Locate the cell with the specified text and output its [X, Y] center coordinate. 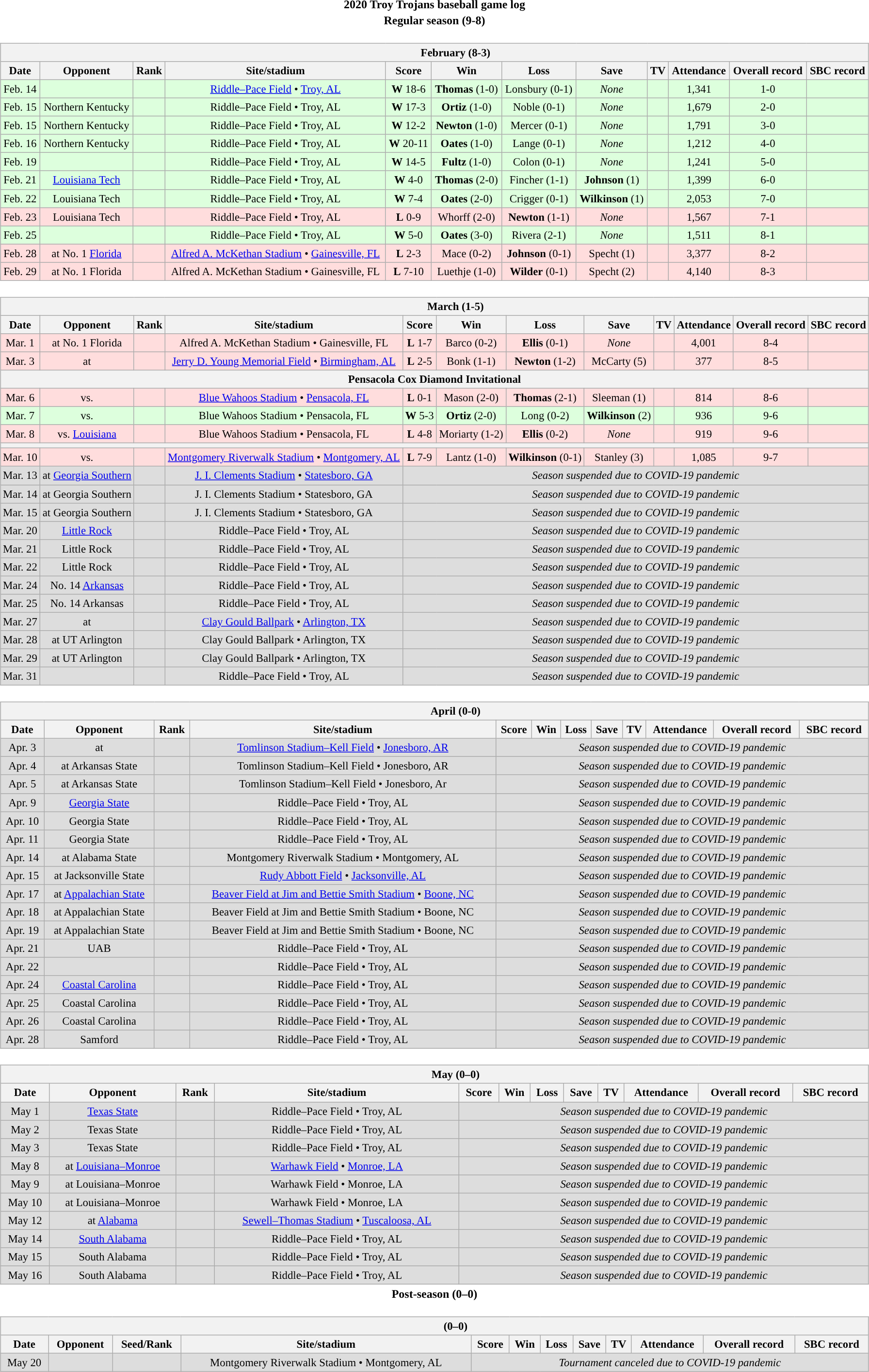
Apr. 9 [22, 802]
at Jacksonville State [99, 875]
Jerry D. Young Memorial Field • Birmingham, AL [284, 361]
Whorff (2-0) [467, 217]
May 14 [25, 1239]
May 10 [25, 1202]
Ellis (0-1) [545, 343]
Oates (2-0) [467, 198]
1,791 [699, 126]
814 [704, 397]
1,241 [699, 162]
Apr. 14 [22, 857]
vs. Louisiana [87, 434]
6-0 [768, 180]
8-6 [771, 397]
Luethje (1-0) [467, 271]
1,567 [699, 217]
Thomas (2-1) [545, 397]
Mar. 28 [20, 640]
Sleeman (1) [619, 397]
Apr. 22 [22, 966]
919 [704, 434]
3,377 [699, 253]
1,212 [699, 144]
8-3 [768, 271]
Thomas (1-0) [467, 89]
(0–0) [434, 1326]
Mar. 8 [20, 434]
Ortiz (2-0) [471, 416]
Mar. 13 [20, 475]
Mar. 6 [20, 397]
Sewell–Thomas Stadium • Tuscaloosa, AL [337, 1221]
May (0–0) [434, 1075]
4,140 [699, 271]
McCarty (5) [619, 361]
February (8-3) [434, 52]
May 8 [25, 1166]
Oates (1-0) [467, 144]
May 15 [25, 1257]
Wilder (0-1) [539, 271]
Wilkinson (1) [612, 198]
Samford [99, 1040]
Tomlinson Stadium–Kell Field • Jonesboro, Ar [342, 784]
Lonsbury (0-1) [539, 89]
UAB [99, 948]
W 17-3 [408, 107]
2,053 [699, 198]
Apr. 4 [22, 766]
L 1-7 [419, 343]
Feb. 25 [20, 235]
L 4-8 [419, 434]
Apr. 24 [22, 985]
Bonk (1-1) [471, 361]
Long (0-2) [545, 416]
Feb. 19 [20, 162]
9-7 [771, 457]
L 7-10 [408, 271]
Apr. 15 [22, 875]
May 2 [25, 1129]
936 [704, 416]
Fincher (1-1) [539, 180]
1,085 [704, 457]
Apr. 21 [22, 948]
Apr. 10 [22, 821]
1,679 [699, 107]
Mar. 27 [20, 621]
May 16 [25, 1275]
May 3 [25, 1147]
Mar. 10 [20, 457]
Mar. 21 [20, 549]
at Alabama State [99, 857]
Mar. 3 [20, 361]
L 2-3 [408, 253]
Apr. 5 [22, 784]
Ortiz (1-0) [467, 107]
Barco (0-2) [471, 343]
3-0 [768, 126]
W 4-0 [408, 180]
Mar. 29 [20, 658]
4-0 [768, 144]
Lantz (1-0) [471, 457]
Mar. 25 [20, 604]
Mercer (0-1) [539, 126]
Mar. 20 [20, 530]
Feb. 23 [20, 217]
W 12-2 [408, 126]
May 1 [25, 1111]
Newton (1-2) [545, 361]
8-4 [771, 343]
Mason (2-0) [471, 397]
Feb. 22 [20, 198]
1,399 [699, 180]
8-2 [768, 253]
Mar. 24 [20, 585]
Mar. 22 [20, 567]
2-0 [768, 107]
8-5 [771, 361]
Newton (1-1) [539, 217]
W 7-4 [408, 198]
April (0-0) [434, 711]
at Alabama [113, 1221]
Oates (3-0) [467, 235]
W 18-6 [408, 89]
Ellis (0-2) [545, 434]
Mar. 1 [20, 343]
Crigger (0-1) [539, 198]
Feb. 28 [20, 253]
Mar. 31 [20, 676]
May 20 [24, 1363]
Specht (2) [612, 271]
7-1 [768, 217]
Noble (0-1) [539, 107]
March (1-5) [434, 306]
Stanley (3) [619, 457]
1,341 [699, 89]
Mace (0-2) [467, 253]
Johnson (0-1) [539, 253]
L 2-5 [419, 361]
Apr. 3 [22, 748]
L 0-9 [408, 217]
1-0 [768, 89]
Specht (1) [612, 253]
Rivera (2-1) [539, 235]
Wilkinson (0-1) [545, 457]
Lange (0-1) [539, 144]
Fultz (1-0) [467, 162]
Apr. 18 [22, 912]
Apr. 28 [22, 1040]
Apr. 26 [22, 1021]
Mar. 15 [20, 512]
Mar. 14 [20, 494]
377 [704, 361]
Wilkinson (2) [619, 416]
Feb. 29 [20, 271]
W 14-5 [408, 162]
Rudy Abbott Field • Jacksonville, AL [342, 875]
Tournament canceled due to COVID-19 pandemic [670, 1363]
Pensacola Cox Diamond Invitational [434, 379]
7-0 [768, 198]
Apr. 11 [22, 839]
Thomas (2-0) [467, 180]
Colon (0-1) [539, 162]
4,001 [704, 343]
May 12 [25, 1221]
W 20-11 [408, 144]
W 5-3 [419, 416]
L 7-9 [419, 457]
W 5-0 [408, 235]
Apr. 25 [22, 1003]
Apr. 17 [22, 894]
1,511 [699, 235]
Mar. 7 [20, 416]
Feb. 16 [20, 144]
Johnson (1) [612, 180]
Newton (1-0) [467, 126]
Moriarty (1-2) [471, 434]
Feb. 14 [20, 89]
Feb. 21 [20, 180]
5-0 [768, 162]
L 0-1 [419, 397]
Apr. 19 [22, 930]
Seed/Rank [146, 1344]
8-1 [768, 235]
May 9 [25, 1184]
